From the cell containing the given text, extract its center point as (x, y) coordinate. 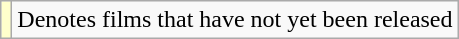
Denotes films that have not yet been released (235, 20)
